Determine the [X, Y] coordinate at the center of the cell enclosing the given text.  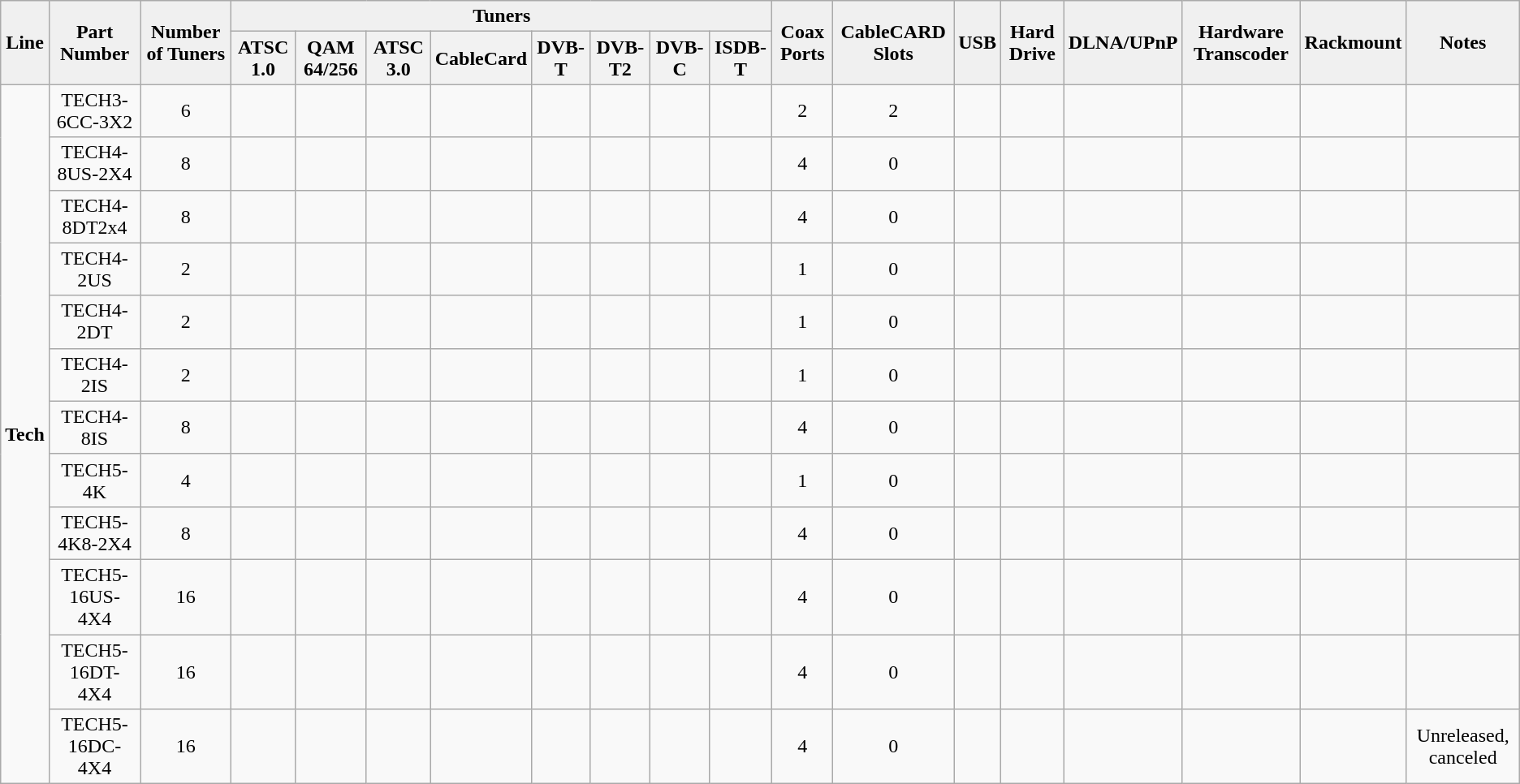
Notes [1463, 42]
Part Number [94, 42]
Hardware Transcoder [1241, 42]
TECH4-8DT2x4 [94, 216]
DVB-T [561, 58]
TECH4-2IS [94, 375]
TECH5-4K8-2X4 [94, 532]
Coax Ports [802, 42]
ISDB-T [741, 58]
TECH5-4K [94, 480]
Hard Drive [1032, 42]
TECH4-8IS [94, 427]
TECH4-2US [94, 269]
Line [25, 42]
Tuners [502, 16]
Unreleased, canceled [1463, 747]
6 [186, 110]
CableCard [481, 58]
ATSC 1.0 [263, 58]
USB [978, 42]
DVB-C [680, 58]
TECH5-16DC-4X4 [94, 747]
TECH3-6CC-3X2 [94, 110]
TECH5-16US-4X4 [94, 597]
DLNA/UPnP [1123, 42]
ATSC 3.0 [398, 58]
Tech [25, 434]
TECH4-8US-2X4 [94, 164]
CableCARD Slots [893, 42]
Number of Tuners [186, 42]
TECH5-16DT-4X4 [94, 672]
TECH4-2DT [94, 321]
DVB-T2 [620, 58]
Rackmount [1353, 42]
QAM 64/256 [331, 58]
